Capture the cell that displays the provided text and extract its (x, y) central coordinate. 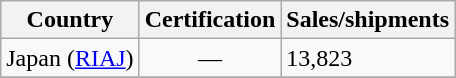
Country (70, 20)
Certification (210, 20)
— (210, 58)
13,823 (368, 58)
Sales/shipments (368, 20)
Japan (RIAJ) (70, 58)
